Search for the cell housing the specified text and yield its [x, y] center coordinate. 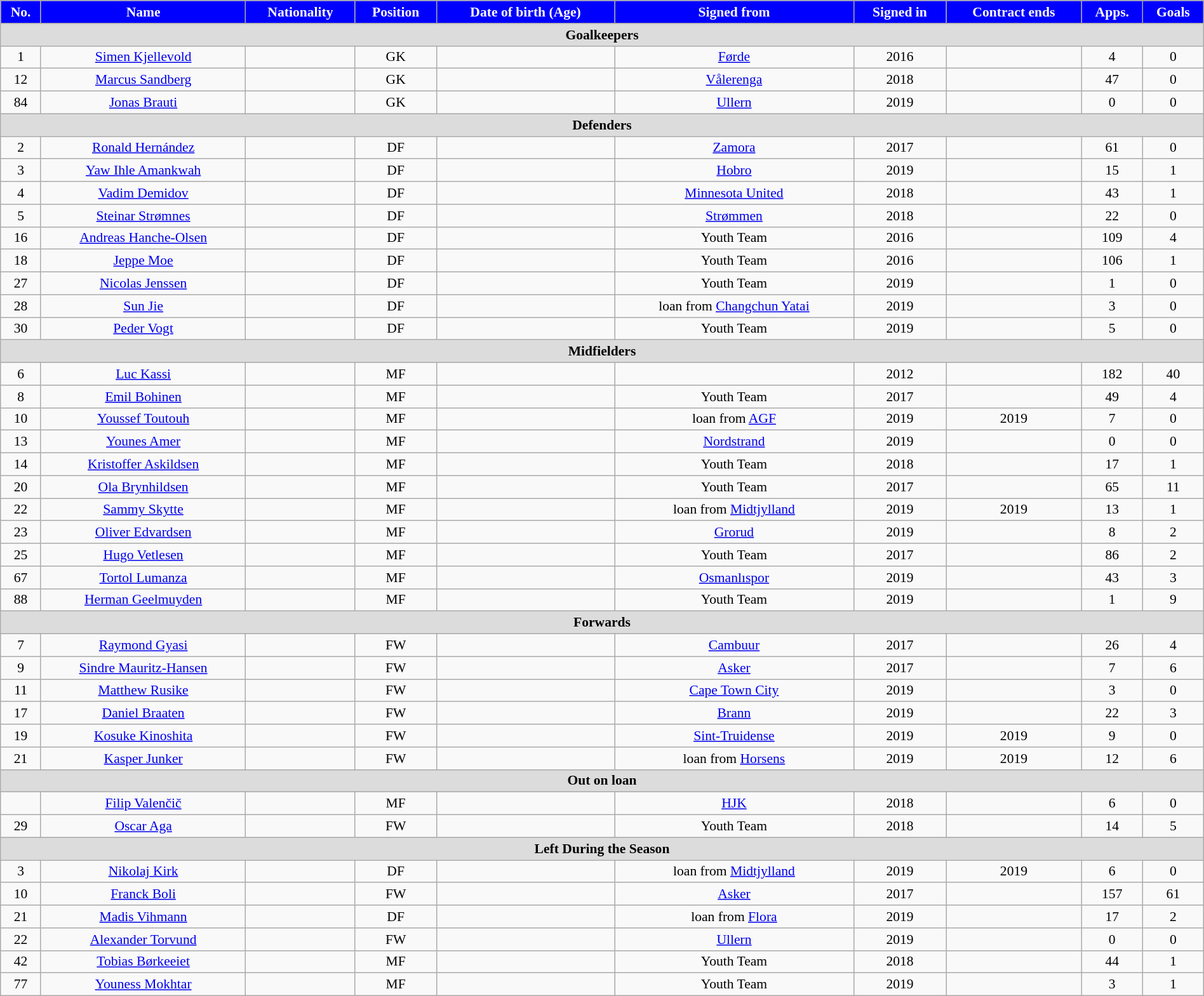
Nordstrand [734, 442]
49 [1113, 397]
Oscar Aga [143, 827]
Tortol Lumanza [143, 578]
Marcus Sandberg [143, 80]
HJK [734, 804]
Kristoffer Askildsen [143, 465]
2012 [900, 374]
Oliver Edvardsen [143, 533]
84 [21, 103]
Strømmen [734, 216]
Kosuke Kinoshita [143, 736]
40 [1174, 374]
Kasper Junker [143, 759]
Sun Jie [143, 306]
Yaw Ihle Amankwah [143, 171]
Out on loan [602, 781]
Alexander Torvund [143, 940]
47 [1113, 80]
Forwards [602, 623]
Luc Kassi [143, 374]
No. [21, 12]
182 [1113, 374]
106 [1113, 261]
Osmanlıspor [734, 578]
Zamora [734, 148]
Ola Brynhildsen [143, 487]
Youness Mokhtar [143, 985]
67 [21, 578]
Signed in [900, 12]
18 [21, 261]
Simen Kjellevold [143, 57]
Date of birth (Age) [525, 12]
86 [1113, 555]
Nikolaj Kirk [143, 872]
16 [21, 238]
28 [21, 306]
Daniel Braaten [143, 714]
Andreas Hanche-Olsen [143, 238]
Contract ends [1013, 12]
Sint-Truidense [734, 736]
Younes Amer [143, 442]
Peder Vogt [143, 329]
Brann [734, 714]
loan from Changchun Yatai [734, 306]
Signed from [734, 12]
20 [21, 487]
Position [396, 12]
Madis Vihmann [143, 917]
Cambuur [734, 646]
Hobro [734, 171]
42 [21, 962]
loan from AGF [734, 419]
109 [1113, 238]
Defenders [602, 125]
Minnesota United [734, 193]
Nicolas Jenssen [143, 284]
Jeppe Moe [143, 261]
Nationality [300, 12]
Vadim Demidov [143, 193]
27 [21, 284]
77 [21, 985]
Jonas Brauti [143, 103]
29 [21, 827]
Hugo Vetlesen [143, 555]
Herman Geelmuyden [143, 600]
Emil Bohinen [143, 397]
Steinar Strømnes [143, 216]
Førde [734, 57]
Matthew Rusike [143, 691]
23 [21, 533]
Filip Valenčič [143, 804]
Tobias Børkeeiet [143, 962]
Cape Town City [734, 691]
loan from Flora [734, 917]
Raymond Gyasi [143, 646]
Goals [1174, 12]
Ronald Hernández [143, 148]
Sindre Mauritz-Hansen [143, 668]
loan from Horsens [734, 759]
Sammy Skytte [143, 510]
Grorud [734, 533]
88 [21, 600]
19 [21, 736]
Goalkeepers [602, 35]
65 [1113, 487]
Midfielders [602, 352]
Name [143, 12]
Left During the Season [602, 849]
Vålerenga [734, 80]
Youssef Toutouh [143, 419]
Apps. [1113, 12]
15 [1113, 171]
157 [1113, 894]
Franck Boli [143, 894]
26 [1113, 646]
25 [21, 555]
30 [21, 329]
44 [1113, 962]
